Pinpoint the cell where the given text exists, returning its [x, y] midpoint coordinate. 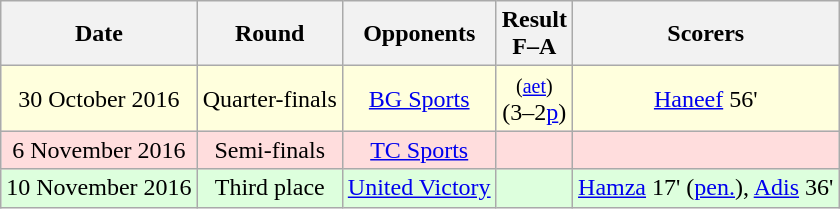
10 November 2016 [99, 188]
Opponents [419, 34]
Third place [270, 188]
(aet)(3–2p) [534, 98]
Date [99, 34]
Hamza 17' (pen.), Adis 36' [706, 188]
TC Sports [419, 150]
Haneef 56' [706, 98]
United Victory [419, 188]
Round [270, 34]
ResultF–A [534, 34]
Scorers [706, 34]
30 October 2016 [99, 98]
6 November 2016 [99, 150]
Semi-finals [270, 150]
Quarter-finals [270, 98]
BG Sports [419, 98]
